Determine the [x, y] coordinate at the center of the cell enclosing the given text.  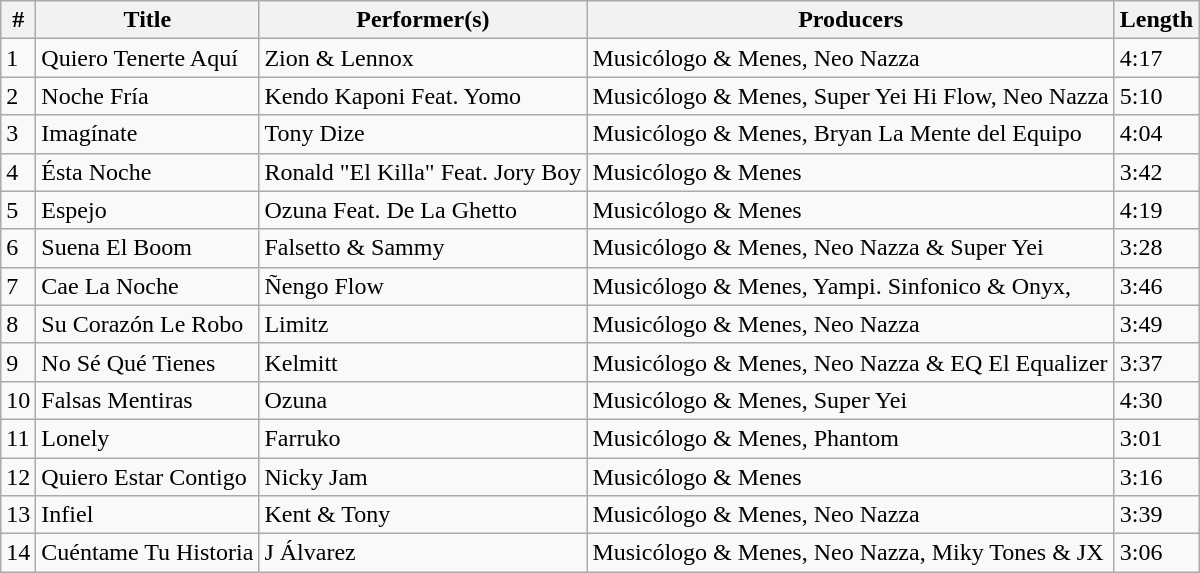
Musicólogo & Menes, Super Yei Hi Flow, Neo Nazza [850, 96]
2 [18, 96]
Length [1156, 20]
Ésta Noche [148, 172]
Falsas Mentiras [148, 400]
Quiero Estar Contigo [148, 477]
Suena El Boom [148, 248]
6 [18, 248]
9 [18, 362]
3:46 [1156, 286]
3:01 [1156, 438]
3:16 [1156, 477]
Kelmitt [423, 362]
14 [18, 553]
3:49 [1156, 324]
3:37 [1156, 362]
3:28 [1156, 248]
No Sé Qué Tienes [148, 362]
Limitz [423, 324]
5:10 [1156, 96]
Musicólogo & Menes, Bryan La Mente del Equipo [850, 134]
4:30 [1156, 400]
Musicólogo & Menes, Neo Nazza & Super Yei [850, 248]
J Álvarez [423, 553]
13 [18, 515]
Noche Fría [148, 96]
Nicky Jam [423, 477]
Kent & Tony [423, 515]
Ronald "El Killa" Feat. Jory Boy [423, 172]
Cuéntame Tu Historia [148, 553]
4 [18, 172]
Kendo Kaponi Feat. Yomo [423, 96]
3:39 [1156, 515]
12 [18, 477]
Cae La Noche [148, 286]
Ozuna [423, 400]
Farruko [423, 438]
4:19 [1156, 210]
Musicólogo & Menes, Neo Nazza, Miky Tones & JX [850, 553]
5 [18, 210]
3 [18, 134]
# [18, 20]
3:06 [1156, 553]
Lonely [148, 438]
Producers [850, 20]
Musicólogo & Menes, Phantom [850, 438]
7 [18, 286]
Ñengo Flow [423, 286]
Zion & Lennox [423, 58]
8 [18, 324]
10 [18, 400]
Tony Dize [423, 134]
Musicólogo & Menes, Neo Nazza & EQ El Equalizer [850, 362]
Ozuna Feat. De La Ghetto [423, 210]
Musicólogo & Menes, Super Yei [850, 400]
3:42 [1156, 172]
Quiero Tenerte Aquí [148, 58]
Falsetto & Sammy [423, 248]
1 [18, 58]
Musicólogo & Menes, Yampi. Sinfonico & Onyx, [850, 286]
Performer(s) [423, 20]
4:04 [1156, 134]
Imagínate [148, 134]
Infiel [148, 515]
4:17 [1156, 58]
11 [18, 438]
Espejo [148, 210]
Su Corazón Le Robo [148, 324]
Title [148, 20]
